Extract the (X, Y) coordinate from the center of the cell holding the provided text.  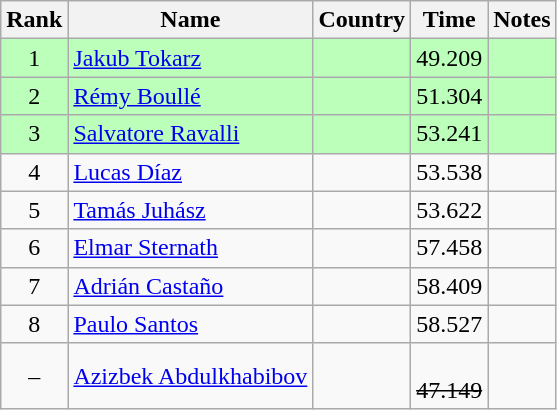
Elmar Sternath (190, 248)
Adrián Castaño (190, 286)
58.527 (450, 324)
7 (34, 286)
58.409 (450, 286)
4 (34, 172)
53.538 (450, 172)
– (34, 376)
2 (34, 96)
53.622 (450, 210)
Name (190, 20)
Paulo Santos (190, 324)
Rémy Boullé (190, 96)
3 (34, 134)
49.209 (450, 58)
Time (450, 20)
51.304 (450, 96)
47.149 (450, 376)
Azizbek Abdulkhabibov (190, 376)
8 (34, 324)
53.241 (450, 134)
1 (34, 58)
57.458 (450, 248)
Salvatore Ravalli (190, 134)
Lucas Díaz (190, 172)
Rank (34, 20)
Jakub Tokarz (190, 58)
Notes (522, 20)
6 (34, 248)
5 (34, 210)
Tamás Juhász (190, 210)
Country (362, 20)
